Pinpoint the cell where the given text exists, returning its (x, y) midpoint coordinate. 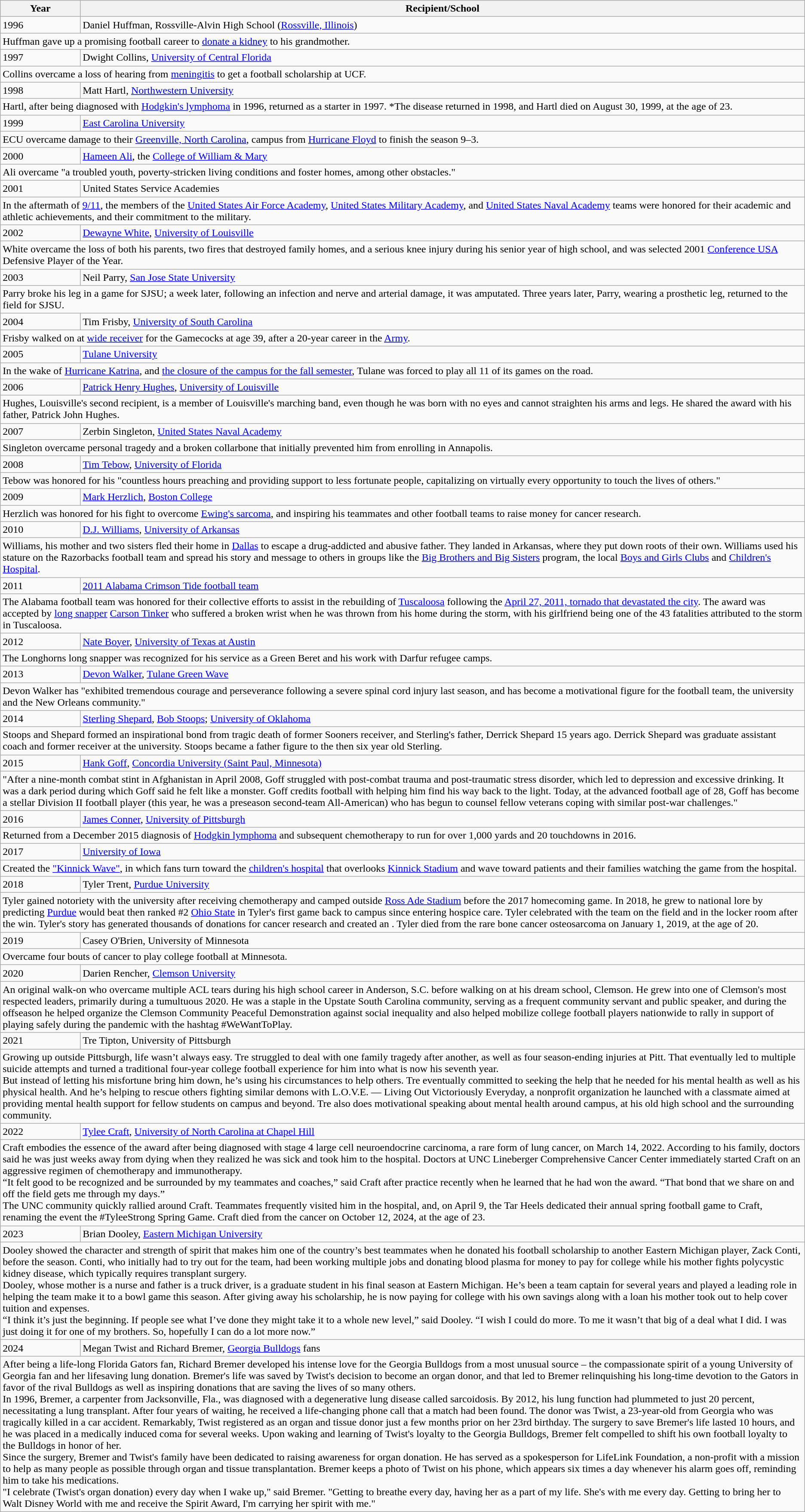
ECU overcame damage to their Greenville, North Carolina, campus from Hurricane Floyd to finish the season 9–3. (402, 139)
United States Service Academies (442, 188)
2005 (40, 354)
Devon Walker, Tulane Green Wave (442, 674)
Casey O'Brien, University of Minnesota (442, 940)
Brian Dooley, Eastern Michigan University (442, 1234)
Returned from a December 2015 diagnosis of Hodgkin lymphoma and subsequent chemotherapy to run for over 1,000 yards and 20 touchdowns in 2016. (402, 835)
2004 (40, 322)
2006 (40, 387)
D.J. Williams, University of Arkansas (442, 530)
2009 (40, 497)
2020 (40, 973)
2016 (40, 819)
Nate Boyer, University of Texas at Austin (442, 642)
Tim Frisby, University of South Carolina (442, 322)
2018 (40, 885)
Recipient/School (442, 9)
2012 (40, 642)
The Longhorns long snapper was recognized for his service as a Green Beret and his work with Darfur refugee camps. (402, 658)
1997 (40, 58)
2011 (40, 586)
East Carolina University (442, 123)
Collins overcame a loss of hearing from meningitis to get a football scholarship at UCF. (402, 74)
Tylee Craft, University of North Carolina at Chapel Hill (442, 1131)
Ali overcame "a troubled youth, poverty-stricken living conditions and foster homes, among other obstacles." (402, 172)
Tre Tipton, University of Pittsburgh (442, 1041)
Hank Goff, Concordia University (Saint Paul, Minnesota) (442, 763)
Huffman gave up a promising football career to donate a kidney to his grandmother. (402, 41)
Tim Tebow, University of Florida (442, 464)
Sterling Shepard, Bob Stoops; University of Oklahoma (442, 719)
2008 (40, 464)
2001 (40, 188)
Matt Hartl, Northwestern University (442, 90)
Tulane University (442, 354)
Zerbin Singleton, United States Naval Academy (442, 431)
Darien Rencher, Clemson University (442, 973)
2022 (40, 1131)
Overcame four bouts of cancer to play college football at Minnesota. (402, 957)
Frisby walked on at wide receiver for the Gamecocks at age 39, after a 20-year career in the Army. (402, 338)
Tyler Trent, Purdue University (442, 885)
1998 (40, 90)
2000 (40, 156)
Dwight Collins, University of Central Florida (442, 58)
Dewayne White, University of Louisville (442, 233)
1996 (40, 25)
2014 (40, 719)
1999 (40, 123)
2011 Alabama Crimson Tide football team (442, 586)
Hameen Ali, the College of William & Mary (442, 156)
2010 (40, 530)
2015 (40, 763)
Neil Parry, San Jose State University (442, 277)
Megan Twist and Richard Bremer, Georgia Bulldogs fans (442, 1348)
2023 (40, 1234)
Patrick Henry Hughes, University of Louisville (442, 387)
Daniel Huffman, Rossville-Alvin High School (Rossville, Illinois) (442, 25)
2002 (40, 233)
James Conner, University of Pittsburgh (442, 819)
In the wake of Hurricane Katrina, and the closure of the campus for the fall semester, Tulane was forced to play all 11 of its games on the road. (402, 371)
2024 (40, 1348)
2017 (40, 851)
2019 (40, 940)
2003 (40, 277)
2021 (40, 1041)
University of Iowa (442, 851)
Mark Herzlich, Boston College (442, 497)
2013 (40, 674)
Singleton overcame personal tragedy and a broken collarbone that initially prevented him from enrolling in Annapolis. (402, 448)
2007 (40, 431)
Year (40, 9)
